Provide the (x, y) coordinate of the cell's center where the given text is located.  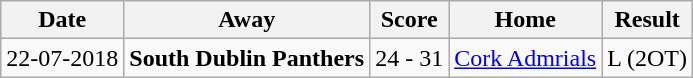
L (2OT) (648, 58)
Home (526, 20)
Cork Admrials (526, 58)
Result (648, 20)
Score (410, 20)
South Dublin Panthers (247, 58)
Away (247, 20)
22-07-2018 (62, 58)
24 - 31 (410, 58)
Date (62, 20)
